Determine the (x, y) coordinate at the center of the cell enclosing the given text.  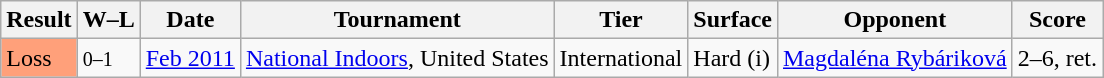
Magdaléna Rybáriková (894, 58)
0–1 (108, 58)
2–6, ret. (1057, 58)
Date (190, 20)
Tournament (397, 20)
Hard (i) (733, 58)
Surface (733, 20)
Result (39, 20)
Tier (621, 20)
International (621, 58)
Opponent (894, 20)
Loss (39, 58)
Feb 2011 (190, 58)
W–L (108, 20)
Score (1057, 20)
National Indoors, United States (397, 58)
